From the cell containing the given text, extract its center point as (X, Y) coordinate. 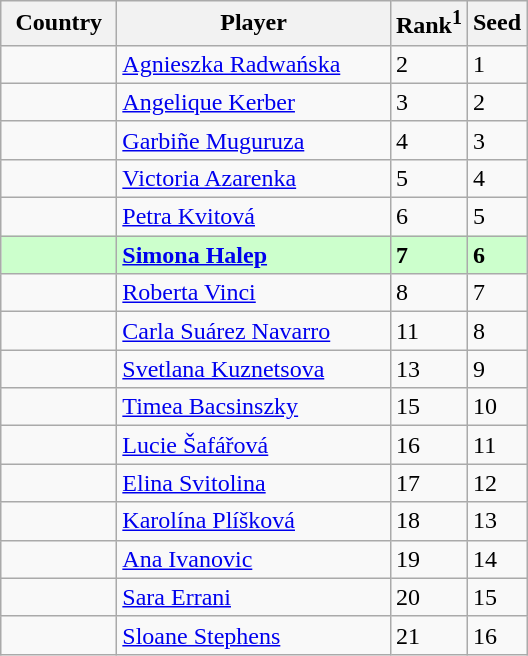
17 (428, 483)
Timea Bacsinszky (254, 407)
10 (496, 407)
Lucie Šafářová (254, 445)
19 (428, 559)
Seed (496, 24)
12 (496, 483)
Elina Svitolina (254, 483)
Player (254, 24)
Angelique Kerber (254, 102)
9 (496, 369)
Victoria Azarenka (254, 178)
1 (496, 64)
Country (59, 24)
Karolína Plíšková (254, 521)
21 (428, 635)
Petra Kvitová (254, 217)
14 (496, 559)
Sara Errani (254, 597)
Svetlana Kuznetsova (254, 369)
20 (428, 597)
Ana Ivanovic (254, 559)
Rank1 (428, 24)
Garbiñe Muguruza (254, 140)
Sloane Stephens (254, 635)
Roberta Vinci (254, 293)
Agnieszka Radwańska (254, 64)
18 (428, 521)
Simona Halep (254, 255)
Carla Suárez Navarro (254, 331)
